Pinpoint the cell where the given text exists, returning its [X, Y] midpoint coordinate. 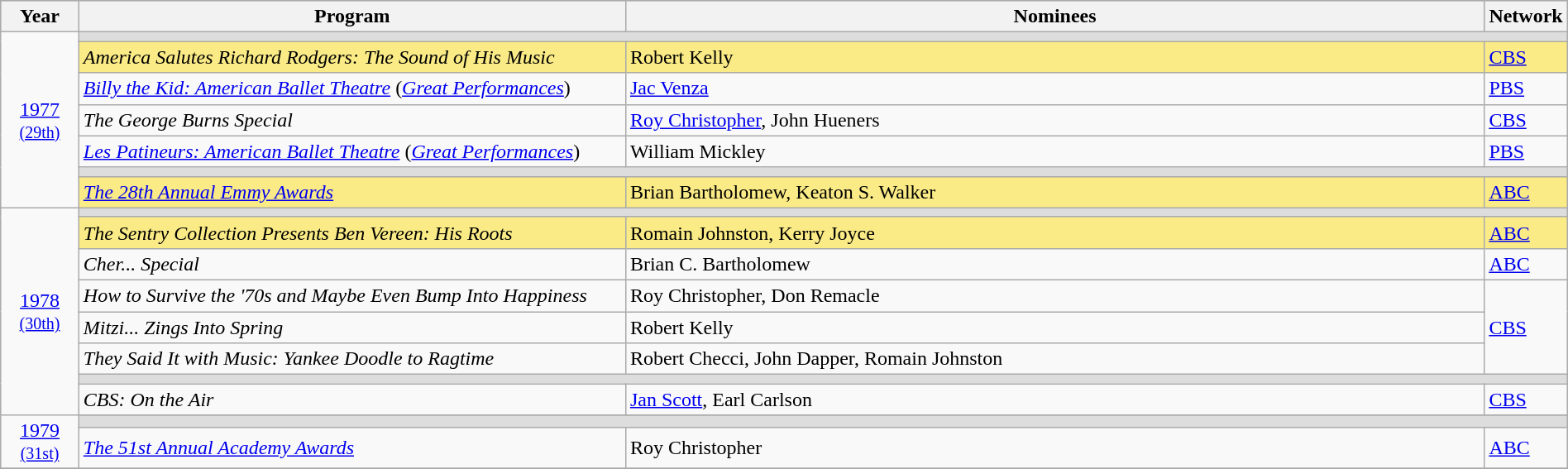
Mitzi... Zings Into Spring [352, 327]
Roy Christopher [1054, 447]
How to Survive the '70s and Maybe Even Bump Into Happiness [352, 295]
The 28th Annual Emmy Awards [352, 192]
Jan Scott, Earl Carlson [1054, 400]
William Mickley [1054, 151]
The 51st Annual Academy Awards [352, 447]
CBS: On the Air [352, 400]
Nominees [1054, 17]
Les Patineurs: American Ballet Theatre (Great Performances) [352, 151]
Program [352, 17]
Brian Bartholomew, Keaton S. Walker [1054, 192]
1978(30th) [40, 311]
Brian C. Bartholomew [1054, 264]
Cher... Special [352, 264]
They Said It with Music: Yankee Doodle to Ragtime [352, 359]
1979(31st) [40, 442]
Network [1526, 17]
Jac Venza [1054, 89]
The Sentry Collection Presents Ben Vereen: His Roots [352, 232]
Romain Johnston, Kerry Joyce [1054, 232]
America Salutes Richard Rodgers: The Sound of His Music [352, 57]
Robert Checci, John Dapper, Romain Johnston [1054, 359]
Billy the Kid: American Ballet Theatre (Great Performances) [352, 89]
Roy Christopher, Don Remacle [1054, 295]
The George Burns Special [352, 120]
1977(29th) [40, 120]
Roy Christopher, John Hueners [1054, 120]
Year [40, 17]
